Extract the [x, y] coordinate from the center of the cell holding the provided text.  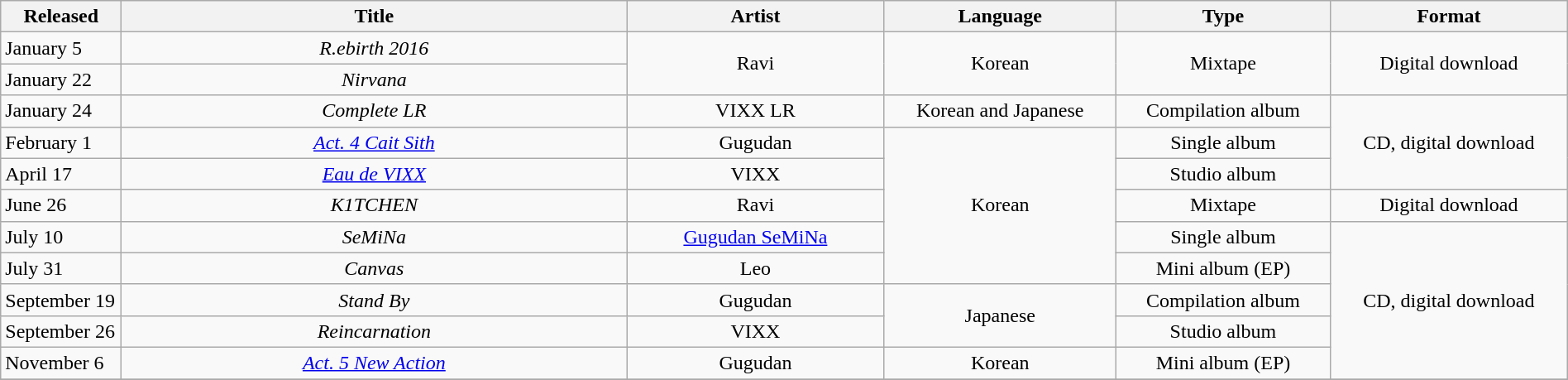
Released [61, 17]
Canvas [374, 268]
Complete LR [374, 111]
Artist [756, 17]
Korean and Japanese [1001, 111]
Type [1224, 17]
Title [374, 17]
Gugudan SeMiNa [756, 237]
R.ebirth 2016 [374, 48]
September 19 [61, 300]
July 10 [61, 237]
September 26 [61, 331]
January 22 [61, 79]
Language [1001, 17]
Japanese [1001, 315]
November 6 [61, 363]
January 5 [61, 48]
January 24 [61, 111]
June 26 [61, 205]
Act. 5 New Action [374, 363]
Eau de VIXX [374, 174]
July 31 [61, 268]
Reincarnation [374, 331]
Leo [756, 268]
February 1 [61, 142]
Act. 4 Cait Sith [374, 142]
Stand By [374, 300]
VIXX LR [756, 111]
Nirvana [374, 79]
K1TCHEN [374, 205]
SeMiNa [374, 237]
Format [1449, 17]
April 17 [61, 174]
